Output the (X, Y) coordinate of the center of the cell containing the given text.  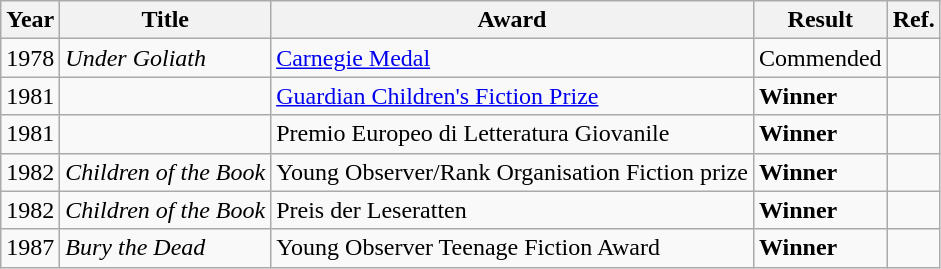
Result (820, 20)
Young Observer/Rank Organisation Fiction prize (512, 172)
Premio Europeo di Letteratura Giovanile (512, 134)
Commended (820, 58)
Carnegie Medal (512, 58)
Year (30, 20)
Award (512, 20)
Guardian Children's Fiction Prize (512, 96)
1987 (30, 248)
Ref. (914, 20)
Title (166, 20)
Preis der Leseratten (512, 210)
Bury the Dead (166, 248)
Young Observer Teenage Fiction Award (512, 248)
1978 (30, 58)
Under Goliath (166, 58)
